From the cell containing the given text, extract its center point as (X, Y) coordinate. 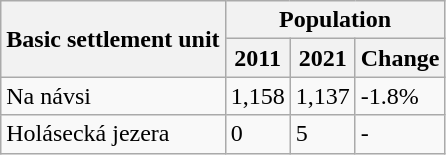
Holásecká jezera (113, 134)
1,158 (258, 96)
Change (400, 58)
Na návsi (113, 96)
Basic settlement unit (113, 39)
-1.8% (400, 96)
0 (258, 134)
2021 (322, 58)
1,137 (322, 96)
2011 (258, 58)
- (400, 134)
Population (335, 20)
5 (322, 134)
